Search for the cell housing the specified text and yield its (X, Y) center coordinate. 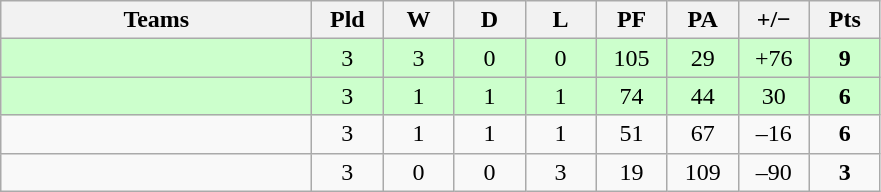
44 (702, 96)
Teams (156, 20)
74 (632, 96)
67 (702, 134)
W (418, 20)
105 (632, 58)
PF (632, 20)
51 (632, 134)
+/− (774, 20)
–90 (774, 172)
PA (702, 20)
19 (632, 172)
Pld (348, 20)
29 (702, 58)
30 (774, 96)
9 (844, 58)
+76 (774, 58)
L (560, 20)
109 (702, 172)
D (490, 20)
Pts (844, 20)
–16 (774, 134)
